From the cell containing the given text, extract its center point as (X, Y) coordinate. 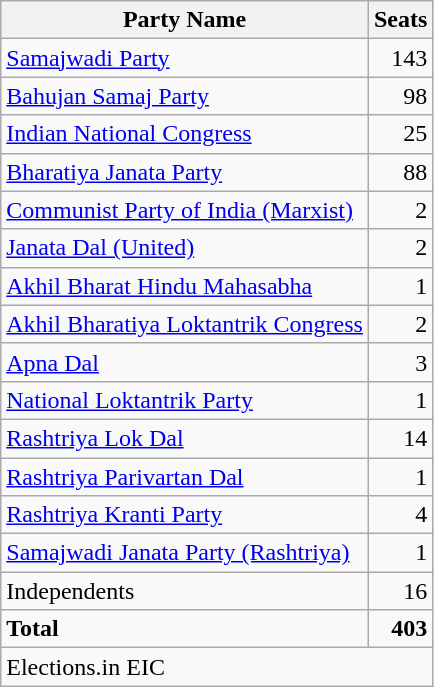
Communist Party of India (Marxist) (185, 210)
14 (400, 438)
3 (400, 362)
Seats (400, 20)
25 (400, 134)
4 (400, 515)
98 (400, 96)
Samajwadi Party (185, 58)
16 (400, 591)
Rashtriya Lok Dal (185, 438)
Bahujan Samaj Party (185, 96)
Elections.in EIC (217, 667)
Janata Dal (United) (185, 248)
Indian National Congress (185, 134)
Akhil Bharat Hindu Mahasabha (185, 286)
Rashtriya Kranti Party (185, 515)
88 (400, 172)
National Loktantrik Party (185, 400)
Akhil Bharatiya Loktantrik Congress (185, 324)
Independents (185, 591)
Bharatiya Janata Party (185, 172)
Rashtriya Parivartan Dal (185, 477)
143 (400, 58)
Apna Dal (185, 362)
Party Name (185, 20)
Samajwadi Janata Party (Rashtriya) (185, 553)
Total (185, 629)
403 (400, 629)
